Identify which cell holds the provided text, then report its [x, y] central coordinate. 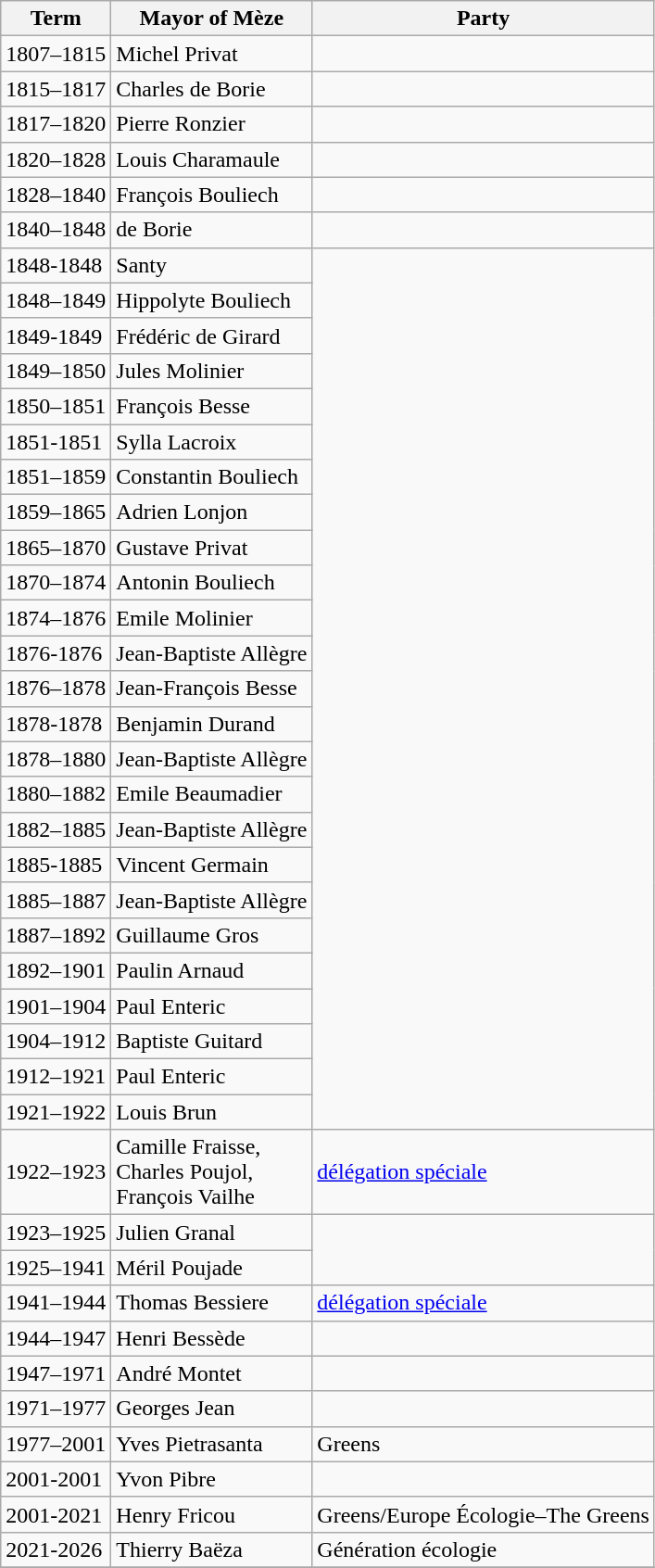
2001-2001 [56, 1479]
Adrien Lonjon [211, 512]
Frédéric de Girard [211, 335]
Mayor of Mèze [211, 19]
Jean-François Besse [211, 689]
1878–1880 [56, 759]
Henry Fricou [211, 1514]
1876–1878 [56, 689]
1925–1941 [56, 1268]
1849-1849 [56, 335]
1947–1971 [56, 1373]
2021-2026 [56, 1549]
Jules Molinier [211, 371]
1941–1944 [56, 1303]
Term [56, 19]
1977–2001 [56, 1444]
Yves Pietrasanta [211, 1444]
Georges Jean [211, 1409]
1878-1878 [56, 724]
1887–1892 [56, 935]
Louis Brun [211, 1112]
1820–1828 [56, 159]
Emile Molinier [211, 618]
1882–1885 [56, 829]
1885–1887 [56, 900]
Greens [484, 1444]
Julien Granal [211, 1233]
1880–1882 [56, 794]
1848-1848 [56, 265]
Emile Beaumadier [211, 794]
1850–1851 [56, 406]
Louis Charamaule [211, 159]
Henri Bessède [211, 1338]
1885-1885 [56, 865]
Génération écologie [484, 1549]
Baptiste Guitard [211, 1042]
1901–1904 [56, 1005]
Thomas Bessiere [211, 1303]
Vincent Germain [211, 865]
1848–1849 [56, 300]
Guillaume Gros [211, 935]
1876-1876 [56, 653]
1859–1865 [56, 512]
1815–1817 [56, 89]
1922–1923 [56, 1172]
Charles de Borie [211, 89]
Méril Poujade [211, 1268]
1851–1859 [56, 477]
1817–1820 [56, 124]
François Besse [211, 406]
1849–1850 [56, 371]
1851-1851 [56, 442]
Paulin Arnaud [211, 970]
1921–1922 [56, 1112]
1865–1870 [56, 548]
Benjamin Durand [211, 724]
2001-2021 [56, 1514]
1923–1925 [56, 1233]
1807–1815 [56, 54]
Pierre Ronzier [211, 124]
François Bouliech [211, 195]
Thierry Baëza [211, 1549]
Gustave Privat [211, 548]
Antonin Bouliech [211, 583]
Party [484, 19]
Hippolyte Bouliech [211, 300]
1944–1947 [56, 1338]
1828–1840 [56, 195]
Santy [211, 265]
1904–1912 [56, 1042]
1971–1977 [56, 1409]
Greens/Europe Écologie–The Greens [484, 1514]
1892–1901 [56, 970]
1870–1874 [56, 583]
de Borie [211, 230]
1912–1921 [56, 1077]
Camille Fraisse,Charles Poujol,François Vailhe [211, 1172]
Michel Privat [211, 54]
Sylla Lacroix [211, 442]
1840–1848 [56, 230]
1874–1876 [56, 618]
André Montet [211, 1373]
Yvon Pibre [211, 1479]
Constantin Bouliech [211, 477]
